Return (x, y) of the center of cell containing provided text 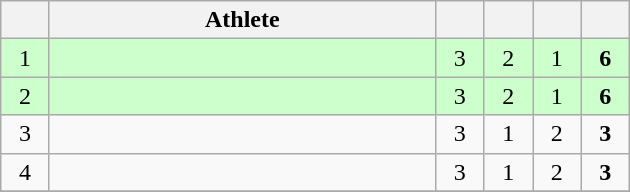
4 (26, 172)
Athlete (242, 20)
